For the text-containing cell, return its midpoint in [x, y] coordinate format. 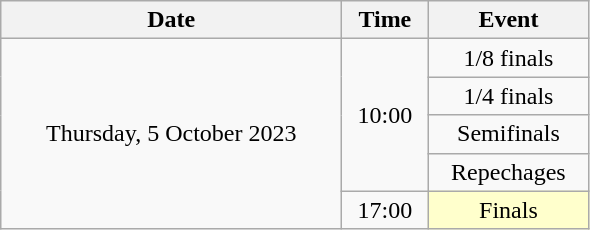
1/4 finals [508, 96]
Semifinals [508, 134]
Date [172, 20]
Event [508, 20]
Time [385, 20]
1/8 finals [508, 58]
Thursday, 5 October 2023 [172, 134]
Finals [508, 210]
17:00 [385, 210]
10:00 [385, 115]
Repechages [508, 172]
